For the text-containing cell, return its midpoint in (x, y) coordinate format. 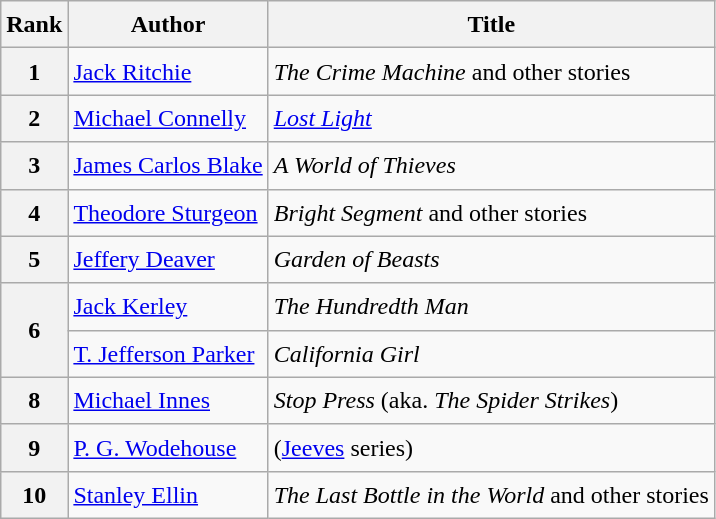
Title (491, 24)
3 (34, 166)
Theodore Sturgeon (168, 212)
California Girl (491, 354)
Author (168, 24)
5 (34, 260)
The Last Bottle in the World and other stories (491, 494)
2 (34, 118)
James Carlos Blake (168, 166)
4 (34, 212)
Jack Kerley (168, 306)
A World of Thieves (491, 166)
Garden of Beasts (491, 260)
T. Jefferson Parker (168, 354)
Michael Innes (168, 400)
(Jeeves series) (491, 448)
Jeffery Deaver (168, 260)
The Hundredth Man (491, 306)
Rank (34, 24)
1 (34, 72)
The Crime Machine and other stories (491, 72)
8 (34, 400)
Stop Press (aka. The Spider Strikes) (491, 400)
Jack Ritchie (168, 72)
Michael Connelly (168, 118)
Stanley Ellin (168, 494)
Lost Light (491, 118)
9 (34, 448)
10 (34, 494)
6 (34, 330)
P. G. Wodehouse (168, 448)
Bright Segment and other stories (491, 212)
